Return (x, y) of the center of cell containing provided text 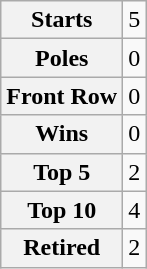
Poles (62, 58)
Wins (62, 134)
Top 10 (62, 210)
4 (134, 210)
Front Row (62, 96)
Retired (62, 248)
5 (134, 20)
Starts (62, 20)
Top 5 (62, 172)
